From the cell containing the given text, extract its center point as [X, Y] coordinate. 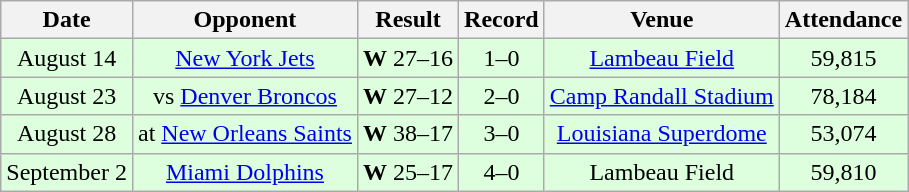
New York Jets [244, 58]
W 27–16 [408, 58]
September 2 [67, 172]
August 14 [67, 58]
53,074 [843, 134]
1–0 [502, 58]
4–0 [502, 172]
W 25–17 [408, 172]
Result [408, 20]
W 27–12 [408, 96]
59,815 [843, 58]
78,184 [843, 96]
59,810 [843, 172]
vs Denver Broncos [244, 96]
Venue [662, 20]
at New Orleans Saints [244, 134]
Camp Randall Stadium [662, 96]
Miami Dolphins [244, 172]
3–0 [502, 134]
August 28 [67, 134]
August 23 [67, 96]
Attendance [843, 20]
W 38–17 [408, 134]
Opponent [244, 20]
Date [67, 20]
Record [502, 20]
2–0 [502, 96]
Louisiana Superdome [662, 134]
